Detect which cell encompasses the target text, then output its (x, y) center coordinate. 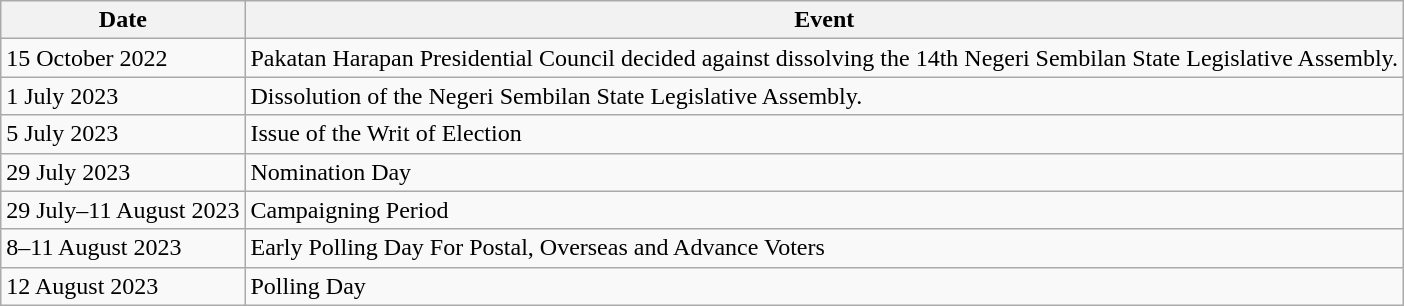
5 July 2023 (123, 134)
29 July–11 August 2023 (123, 210)
Nomination Day (824, 172)
Date (123, 20)
Issue of the Writ of Election (824, 134)
12 August 2023 (123, 286)
Campaigning Period (824, 210)
Event (824, 20)
15 October 2022 (123, 58)
29 July 2023 (123, 172)
1 July 2023 (123, 96)
Early Polling Day For Postal, Overseas and Advance Voters (824, 248)
Dissolution of the Negeri Sembilan State Legislative Assembly. (824, 96)
Pakatan Harapan Presidential Council decided against dissolving the 14th Negeri Sembilan State Legislative Assembly. (824, 58)
Polling Day (824, 286)
8–11 August 2023 (123, 248)
